Detect which cell encompasses the target text, then output its [X, Y] center coordinate. 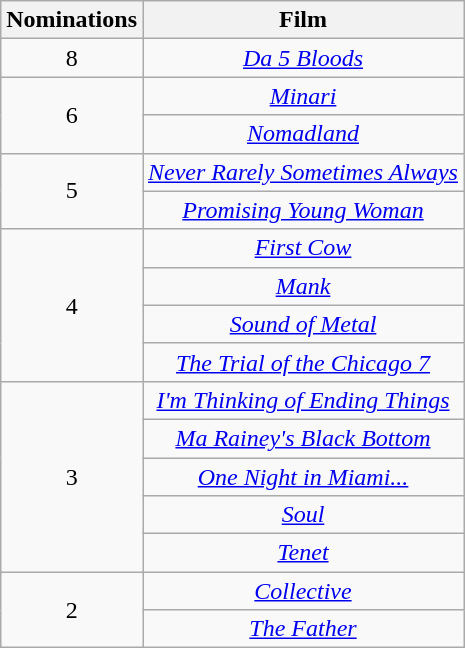
Tenet [302, 553]
Soul [302, 515]
Ma Rainey's Black Bottom [302, 438]
Sound of Metal [302, 324]
Minari [302, 96]
8 [72, 58]
Nomadland [302, 134]
3 [72, 476]
Never Rarely Sometimes Always [302, 172]
6 [72, 115]
One Night in Miami... [302, 477]
The Father [302, 629]
Film [302, 20]
2 [72, 610]
5 [72, 191]
First Cow [302, 248]
Collective [302, 591]
The Trial of the Chicago 7 [302, 362]
Mank [302, 286]
4 [72, 305]
I'm Thinking of Ending Things [302, 400]
Promising Young Woman [302, 210]
Da 5 Bloods [302, 58]
Nominations [72, 20]
